Output the (X, Y) coordinate of the center of the cell containing the given text.  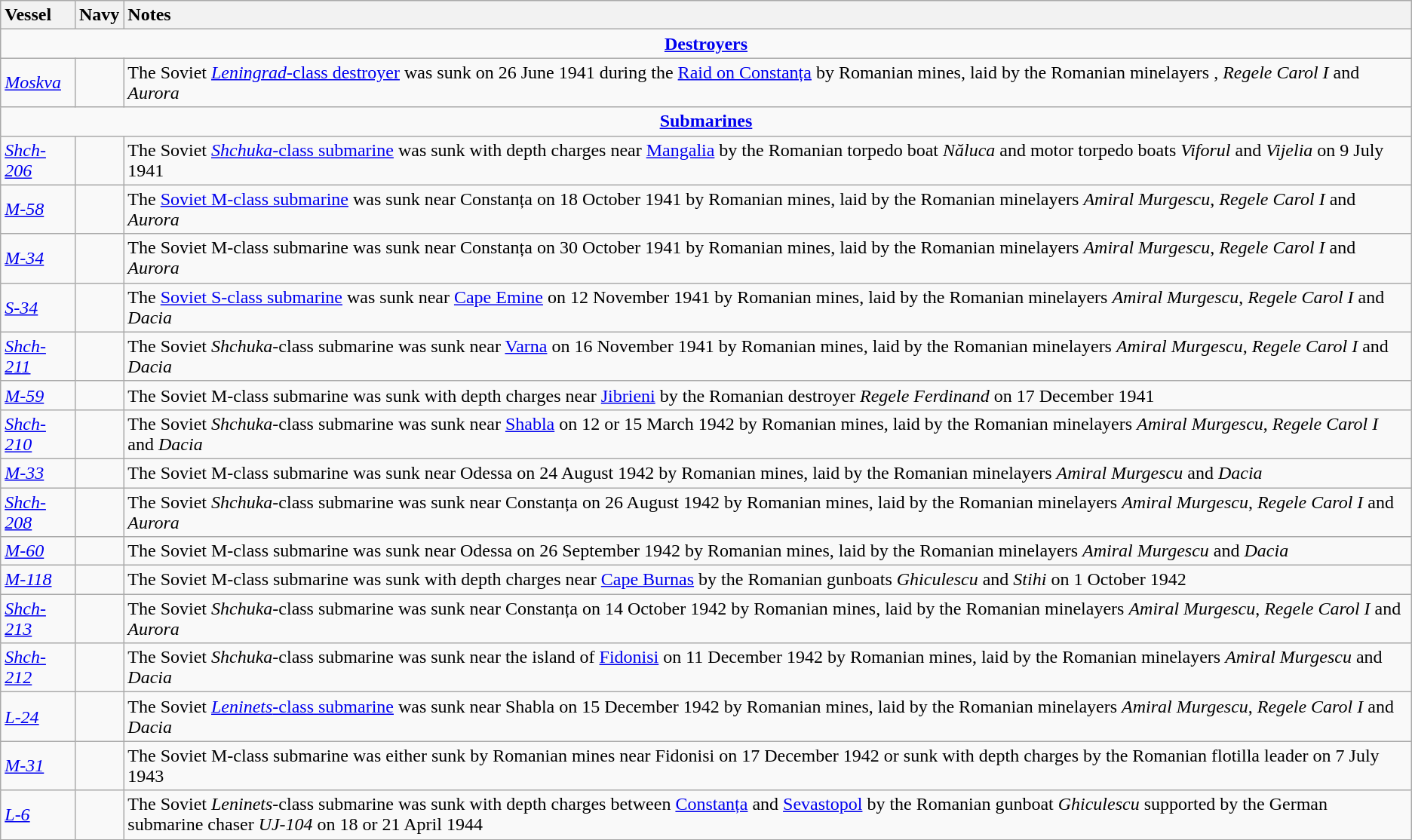
Notes (768, 15)
L-6 (38, 814)
The Soviet M-class submarine was sunk near Odessa on 26 September 1942 by Romanian mines, laid by the Romanian minelayers Amiral Murgescu and Dacia (768, 551)
Shch-211 (38, 356)
M-60 (38, 551)
Shch-206 (38, 160)
Navy (99, 15)
Vessel (38, 15)
L-24 (38, 716)
The Soviet M-class submarine was sunk with depth charges near Cape Burnas by the Romanian gunboats Ghiculescu and Stihi on 1 October 1942 (768, 580)
Shch-212 (38, 668)
M-31 (38, 766)
M-58 (38, 210)
The Soviet M-class submarine was sunk near Odessa on 24 August 1942 by Romanian mines, laid by the Romanian minelayers Amiral Murgescu and Dacia (768, 473)
S-34 (38, 308)
Shch-208 (38, 511)
Shch-213 (38, 618)
M-118 (38, 580)
M-34 (38, 258)
Destroyers (706, 44)
M-59 (38, 395)
The Soviet M-class submarine was sunk with depth charges near Jibrieni by the Romanian destroyer Regele Ferdinand on 17 December 1941 (768, 395)
Moskva (38, 83)
M-33 (38, 473)
Submarines (706, 121)
Shch-210 (38, 434)
